Output the (X, Y) coordinate of the center of the cell containing the given text.  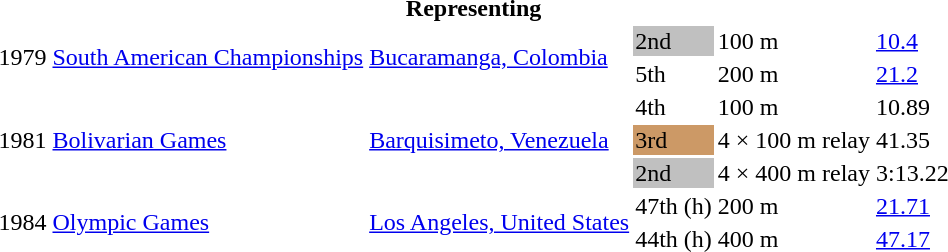
Bolivarian Games (208, 140)
5th (674, 74)
Bucaramanga, Colombia (500, 58)
4 × 100 m relay (794, 140)
4th (674, 107)
Barquisimeto, Venezuela (500, 140)
47th (h) (674, 206)
South American Championships (208, 58)
3rd (674, 140)
4 × 400 m relay (794, 173)
